From the cell containing the given text, extract its center point as [x, y] coordinate. 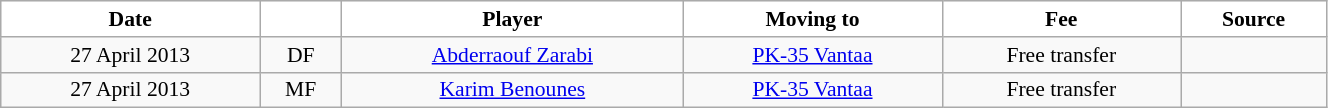
Fee [1061, 19]
Moving to [812, 19]
Karim Benounes [512, 90]
Source [1253, 19]
MF [301, 90]
DF [301, 55]
Player [512, 19]
Abderraouf Zarabi [512, 55]
Date [130, 19]
